Return (x, y) of the center of cell containing provided text 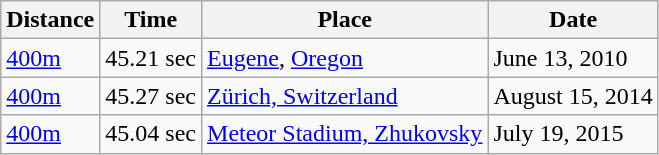
Distance (50, 20)
45.21 sec (151, 58)
Zürich, Switzerland (345, 96)
June 13, 2010 (573, 58)
45.04 sec (151, 134)
Time (151, 20)
July 19, 2015 (573, 134)
Eugene, Oregon (345, 58)
Place (345, 20)
August 15, 2014 (573, 96)
Meteor Stadium, Zhukovsky (345, 134)
Date (573, 20)
45.27 sec (151, 96)
